Return the (X, Y) coordinate for the center point of the cell that contains the specified text.  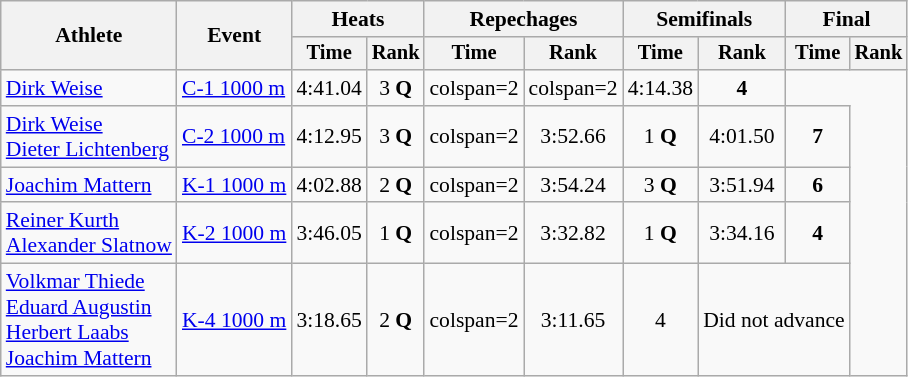
Final (846, 19)
3:11.65 (574, 320)
Did not advance (774, 320)
3:34.16 (742, 234)
3:32.82 (574, 234)
3:46.05 (328, 234)
3:51.94 (742, 185)
3:52.66 (574, 136)
K-1 1000 m (234, 185)
Repechages (523, 19)
4:12.95 (328, 136)
Volkmar ThiedeEduard AugustinHerbert LaabsJoachim Mattern (89, 320)
Heats (358, 19)
Reiner KurthAlexander Slatnow (89, 234)
Semifinals (704, 19)
4:14.38 (660, 88)
K-4 1000 m (234, 320)
K-2 1000 m (234, 234)
C-2 1000 m (234, 136)
4:01.50 (742, 136)
Event (234, 36)
Dirk Weise (89, 88)
Joachim Mattern (89, 185)
3:18.65 (328, 320)
Dirk WeiseDieter Lichtenberg (89, 136)
C-1 1000 m (234, 88)
3:54.24 (574, 185)
Athlete (89, 36)
7 (818, 136)
6 (818, 185)
4:41.04 (328, 88)
4:02.88 (328, 185)
